Scan for the cell matching the given text and deliver its (x, y) coordinate at center. 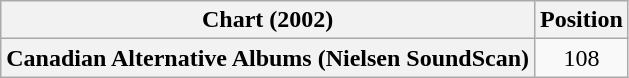
Canadian Alternative Albums (Nielsen SoundScan) (268, 58)
Position (582, 20)
Chart (2002) (268, 20)
108 (582, 58)
